Capture the cell that displays the provided text and extract its [X, Y] central coordinate. 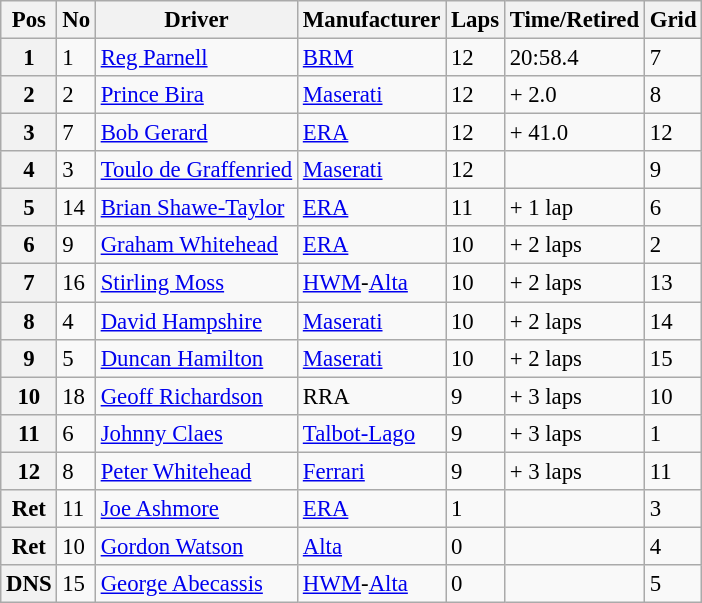
Graham Whitehead [196, 245]
Pos [29, 20]
20:58.4 [574, 58]
Toulo de Graffenried [196, 170]
+ 2.0 [574, 95]
Driver [196, 20]
Alta [372, 546]
Reg Parnell [196, 58]
13 [672, 283]
Time/Retired [574, 20]
18 [76, 396]
Geoff Richardson [196, 396]
DNS [29, 584]
16 [76, 283]
Grid [672, 20]
George Abecassis [196, 584]
BRM [372, 58]
Laps [476, 20]
No [76, 20]
Ferrari [372, 471]
Prince Bira [196, 95]
+ 1 lap [574, 208]
+ 41.0 [574, 133]
Joe Ashmore [196, 509]
Brian Shawe-Taylor [196, 208]
Johnny Claes [196, 433]
David Hampshire [196, 321]
Talbot-Lago [372, 433]
Duncan Hamilton [196, 358]
Peter Whitehead [196, 471]
Manufacturer [372, 20]
RRA [372, 396]
Gordon Watson [196, 546]
Bob Gerard [196, 133]
Stirling Moss [196, 283]
